Output the (x, y) coordinate of the center of the cell containing the given text.  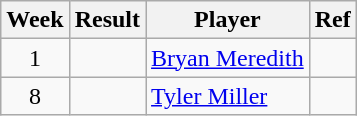
1 (35, 58)
8 (35, 96)
Tyler Miller (228, 96)
Week (35, 20)
Bryan Meredith (228, 58)
Result (107, 20)
Ref (332, 20)
Player (228, 20)
